Search for the cell housing the specified text and yield its (x, y) center coordinate. 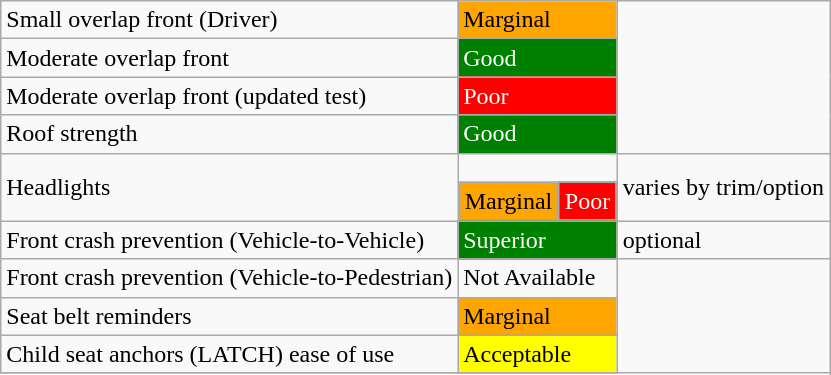
Child seat anchors (LATCH) ease of use (230, 354)
Seat belt reminders (230, 316)
varies by trim/option (723, 187)
Front crash prevention (Vehicle-to-Pedestrian) (230, 278)
Moderate overlap front (updated test) (230, 96)
Front crash prevention (Vehicle-to-Vehicle) (230, 240)
Marginal Poor (538, 187)
Acceptable (538, 354)
Superior (538, 240)
Roof strength (230, 134)
optional (723, 240)
Headlights (230, 187)
Moderate overlap front (230, 58)
Small overlap front (Driver) (230, 20)
Not Available (538, 278)
